Capture the cell that displays the provided text and extract its (X, Y) central coordinate. 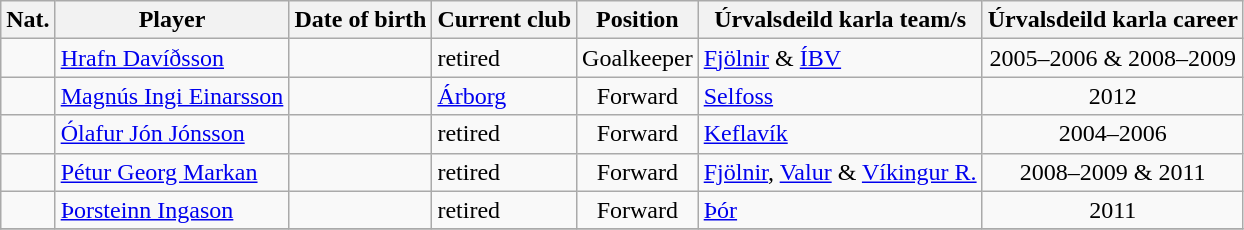
Magnús Ingi Einarsson (172, 96)
2011 (1112, 210)
Úrvalsdeild karla team/s (840, 20)
2004–2006 (1112, 134)
Current club (504, 20)
Date of birth (360, 20)
2012 (1112, 96)
Pétur Georg Markan (172, 172)
Þorsteinn Ingason (172, 210)
Goalkeeper (638, 58)
Player (172, 20)
Úrvalsdeild karla career (1112, 20)
2005–2006 & 2008–2009 (1112, 58)
2008–2009 & 2011 (1112, 172)
Þór (840, 210)
Position (638, 20)
Ólafur Jón Jónsson (172, 134)
Hrafn Davíðsson (172, 58)
Fjölnir, Valur & Víkingur R. (840, 172)
Nat. (28, 20)
Árborg (504, 96)
Fjölnir & ÍBV (840, 58)
Keflavík (840, 134)
Selfoss (840, 96)
